Locate the cell with the specified text and output its (x, y) center coordinate. 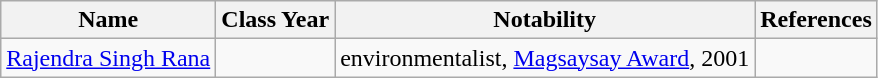
References (816, 20)
Rajendra Singh Rana (108, 58)
Notability (545, 20)
Name (108, 20)
Class Year (276, 20)
environmentalist, Magsaysay Award, 2001 (545, 58)
